Pinpoint the cell where the given text exists, returning its (x, y) midpoint coordinate. 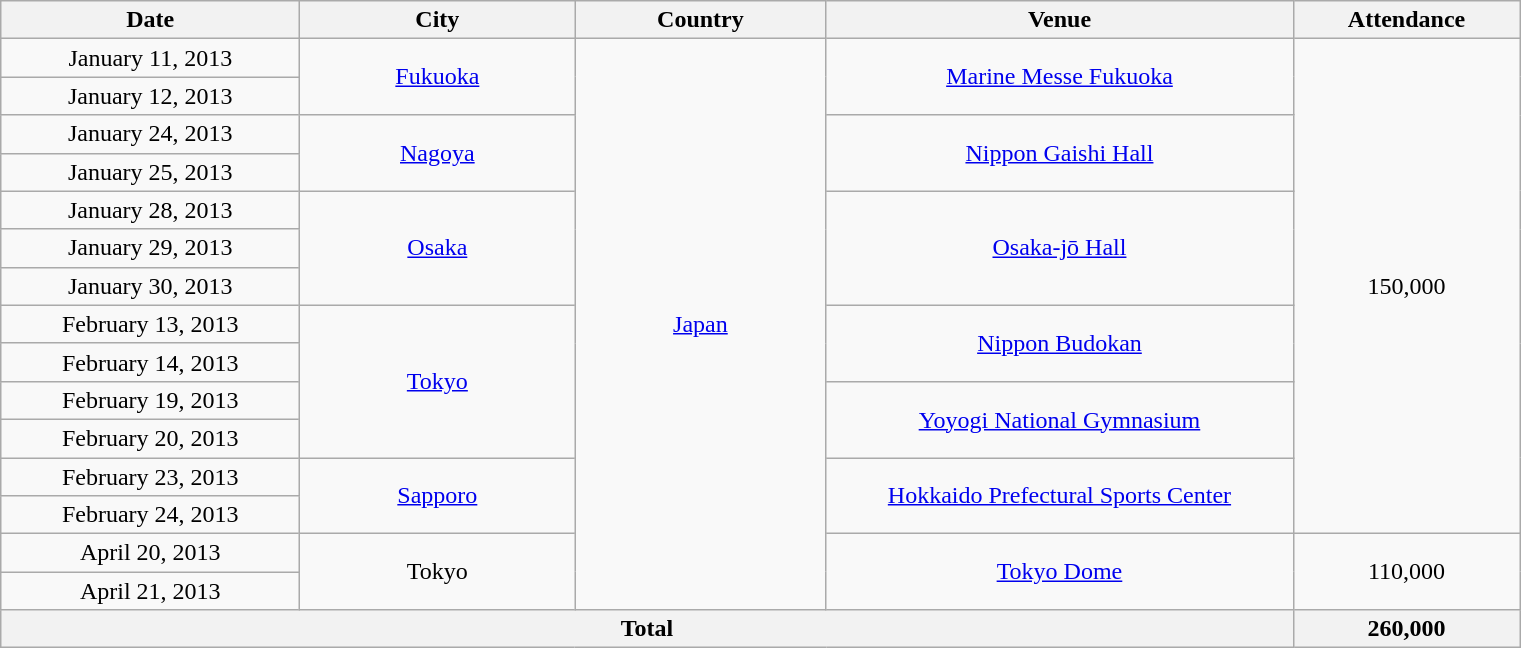
Nagoya (438, 153)
Osaka (438, 248)
February 24, 2013 (150, 515)
January 30, 2013 (150, 286)
Osaka-jō Hall (1060, 248)
February 20, 2013 (150, 438)
Total (647, 629)
January 28, 2013 (150, 210)
Japan (700, 324)
February 14, 2013 (150, 362)
Attendance (1406, 20)
Venue (1060, 20)
February 13, 2013 (150, 324)
Fukuoka (438, 77)
January 12, 2013 (150, 96)
January 29, 2013 (150, 248)
City (438, 20)
150,000 (1406, 286)
Country (700, 20)
February 19, 2013 (150, 400)
Yoyogi National Gymnasium (1060, 419)
January 11, 2013 (150, 58)
Date (150, 20)
Sapporo (438, 496)
110,000 (1406, 572)
January 24, 2013 (150, 134)
Nippon Budokan (1060, 343)
Hokkaido Prefectural Sports Center (1060, 496)
Marine Messe Fukuoka (1060, 77)
260,000 (1406, 629)
January 25, 2013 (150, 172)
April 21, 2013 (150, 591)
April 20, 2013 (150, 553)
Nippon Gaishi Hall (1060, 153)
February 23, 2013 (150, 477)
Tokyo Dome (1060, 572)
